Search for the cell housing the specified text and yield its [X, Y] center coordinate. 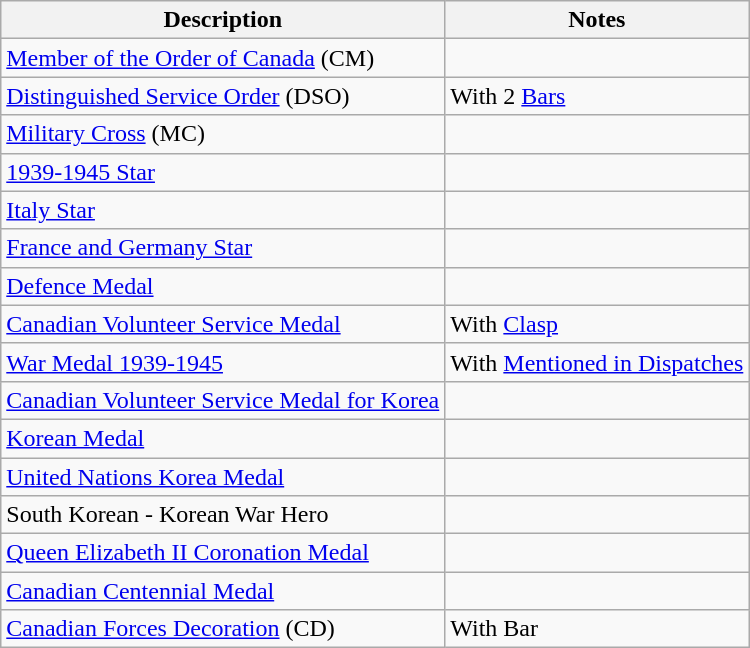
Canadian Forces Decoration (CD) [223, 629]
Military Cross (MC) [223, 134]
Canadian Volunteer Service Medal for Korea [223, 400]
Defence Medal [223, 286]
Canadian Volunteer Service Medal [223, 324]
Korean Medal [223, 438]
France and Germany Star [223, 248]
United Nations Korea Medal [223, 477]
Description [223, 20]
South Korean - Korean War Hero [223, 515]
Queen Elizabeth II Coronation Medal [223, 553]
Italy Star [223, 210]
With Bar [597, 629]
War Medal 1939-1945 [223, 362]
Notes [597, 20]
Distinguished Service Order (DSO) [223, 96]
1939-1945 Star [223, 172]
With 2 Bars [597, 96]
Member of the Order of Canada (CM) [223, 58]
Canadian Centennial Medal [223, 591]
With Mentioned in Dispatches [597, 362]
With Clasp [597, 324]
